Pinpoint the cell where the given text exists, returning its [x, y] midpoint coordinate. 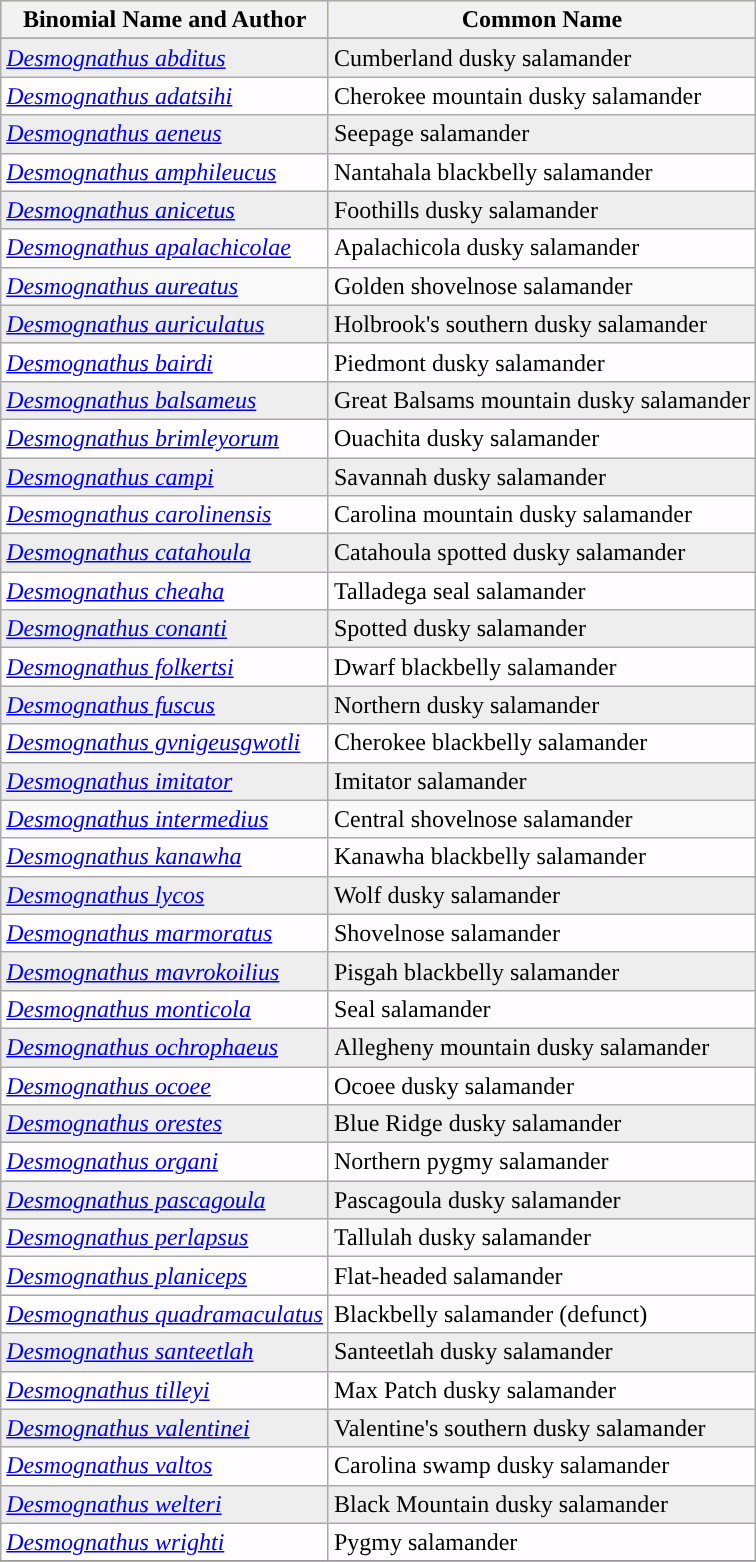
Holbrook's southern dusky salamander [542, 324]
Desmognathus apalachicolae [165, 248]
Desmognathus brimleyorum [165, 438]
Allegheny mountain dusky salamander [542, 1047]
Spotted dusky salamander [542, 629]
Desmognathus folkertsi [165, 667]
Ouachita dusky salamander [542, 438]
Binomial Name and Author [165, 20]
Desmognathus anicetus [165, 210]
Cumberland dusky salamander [542, 58]
Pygmy salamander [542, 1542]
Desmognathus campi [165, 477]
Nantahala blackbelly salamander [542, 172]
Desmognathus pascagoula [165, 1200]
Santeetlah dusky salamander [542, 1352]
Desmognathus mavrokoilius [165, 971]
Desmognathus bairdi [165, 362]
Max Patch dusky salamander [542, 1390]
Desmognathus aureatus [165, 286]
Apalachicola dusky salamander [542, 248]
Black Mountain dusky salamander [542, 1504]
Desmognathus fuscus [165, 705]
Kanawha blackbelly salamander [542, 857]
Desmognathus valtos [165, 1466]
Savannah dusky salamander [542, 477]
Desmognathus balsameus [165, 400]
Desmognathus quadramaculatus [165, 1314]
Seal salamander [542, 1009]
Imitator salamander [542, 781]
Cherokee mountain dusky salamander [542, 96]
Desmognathus organi [165, 1162]
Piedmont dusky salamander [542, 362]
Desmognathus abditus [165, 58]
Desmognathus conanti [165, 629]
Desmognathus ochrophaeus [165, 1047]
Shovelnose salamander [542, 933]
Flat-headed salamander [542, 1276]
Desmognathus welteri [165, 1504]
Cherokee blackbelly salamander [542, 743]
Pisgah blackbelly salamander [542, 971]
Pascagoula dusky salamander [542, 1200]
Desmognathus cheaha [165, 591]
Desmognathus imitator [165, 781]
Desmognathus adatsihi [165, 96]
Desmognathus orestes [165, 1124]
Valentine's southern dusky salamander [542, 1428]
Desmognathus catahoula [165, 553]
Blue Ridge dusky salamander [542, 1124]
Desmognathus wrighti [165, 1542]
Desmognathus gvnigeusgwotli [165, 743]
Seepage salamander [542, 134]
Catahoula spotted dusky salamander [542, 553]
Central shovelnose salamander [542, 819]
Ocoee dusky salamander [542, 1085]
Desmognathus kanawha [165, 857]
Wolf dusky salamander [542, 895]
Desmognathus perlapsus [165, 1238]
Desmognathus auriculatus [165, 324]
Desmognathus valentinei [165, 1428]
Desmognathus marmoratus [165, 933]
Tallulah dusky salamander [542, 1238]
Great Balsams mountain dusky salamander [542, 400]
Desmognathus intermedius [165, 819]
Desmognathus monticola [165, 1009]
Northern dusky salamander [542, 705]
Foothills dusky salamander [542, 210]
Desmognathus amphileucus [165, 172]
Carolina mountain dusky salamander [542, 515]
Talladega seal salamander [542, 591]
Carolina swamp dusky salamander [542, 1466]
Common Name [542, 20]
Desmognathus lycos [165, 895]
Desmognathus planiceps [165, 1276]
Desmognathus tilleyi [165, 1390]
Desmognathus carolinensis [165, 515]
Desmognathus ocoee [165, 1085]
Desmognathus aeneus [165, 134]
Blackbelly salamander (defunct) [542, 1314]
Northern pygmy salamander [542, 1162]
Dwarf blackbelly salamander [542, 667]
Golden shovelnose salamander [542, 286]
Desmognathus santeetlah [165, 1352]
